Output the [X, Y] coordinate of the center of the cell containing the given text.  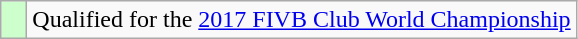
Qualified for the 2017 FIVB Club World Championship [302, 20]
